Provide the [X, Y] coordinate of the cell's center where the given text is located.  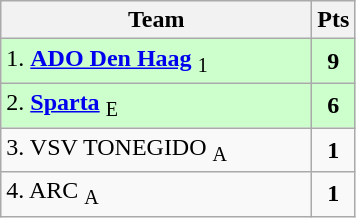
Team [156, 20]
9 [334, 61]
3. VSV TONEGIDO A [156, 150]
4. ARC A [156, 194]
1. ADO Den Haag 1 [156, 61]
2. Sparta E [156, 105]
6 [334, 105]
Pts [334, 20]
